Pinpoint the cell where the given text exists, returning its (X, Y) midpoint coordinate. 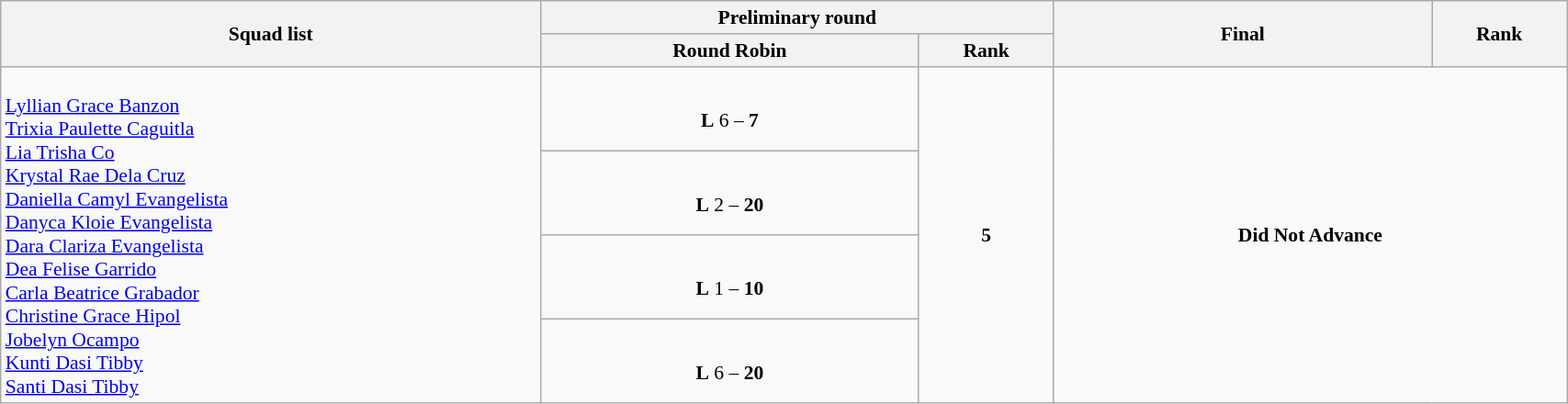
L 1 – 10 (730, 277)
L 6 – 20 (730, 362)
Did Not Advance (1310, 235)
5 (987, 235)
Round Robin (730, 50)
Squad list (271, 33)
Preliminary round (797, 17)
L 2 – 20 (730, 193)
Final (1243, 33)
L 6 – 7 (730, 108)
